Provide the (x, y) coordinate of the cell's center where the given text is located.  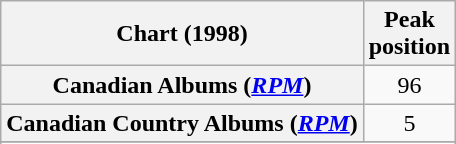
Peakposition (409, 34)
Canadian Albums (RPM) (182, 85)
Canadian Country Albums (RPM) (182, 123)
Chart (1998) (182, 34)
5 (409, 123)
96 (409, 85)
